Return (x, y) of the center of cell containing provided text 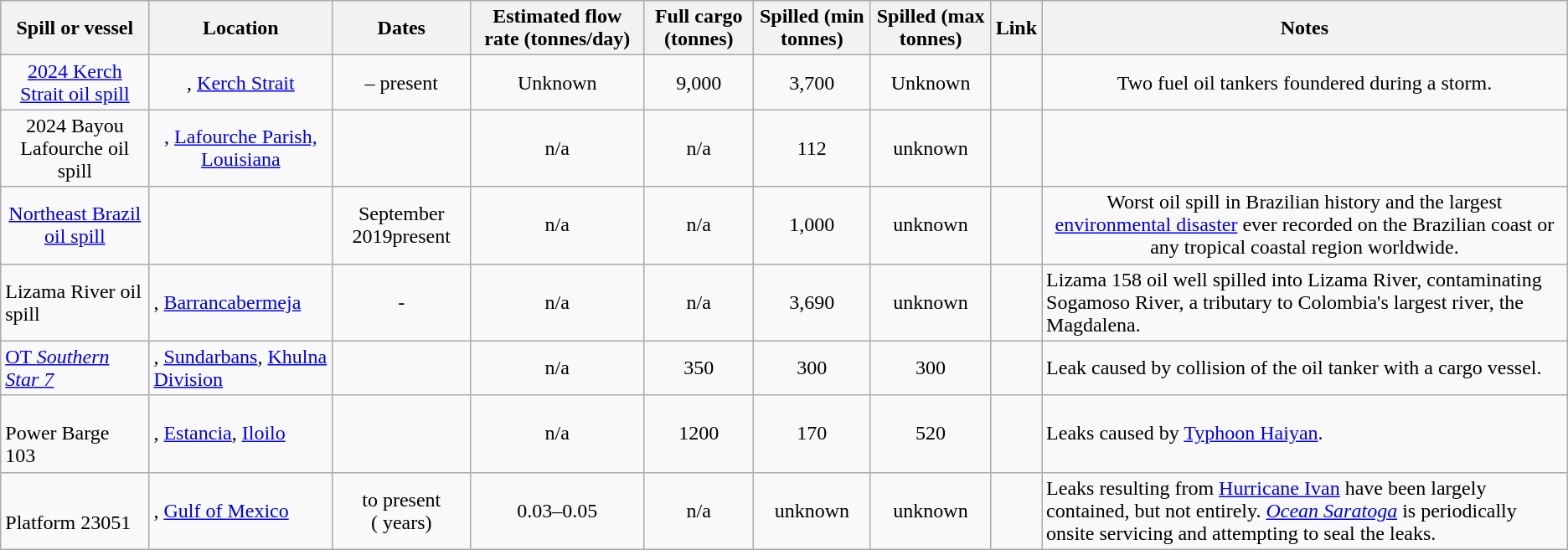
112 (812, 148)
Spill or vessel (75, 28)
Two fuel oil tankers foundered during a storm. (1305, 82)
Full cargo (tonnes) (699, 28)
September 2019present (402, 225)
Leak caused by collision of the oil tanker with a cargo vessel. (1305, 368)
, Sundarbans, Khulna Division (241, 368)
, Estancia, Iloilo (241, 434)
1200 (699, 434)
Platform 23051 (75, 511)
3,700 (812, 82)
Lizama 158 oil well spilled into Lizama River, contaminating Sogamoso River, a tributary to Colombia's largest river, the Magdalena. (1305, 302)
3,690 (812, 302)
, Gulf of Mexico (241, 511)
Lizama River oil spill (75, 302)
2024 Bayou Lafourche oil spill (75, 148)
, Kerch Strait (241, 82)
OT Southern Star 7 (75, 368)
- (402, 302)
Northeast Brazil oil spill (75, 225)
Power Barge 103 (75, 434)
, Lafourche Parish, Louisiana (241, 148)
Spilled (max tonnes) (931, 28)
170 (812, 434)
Leaks caused by Typhoon Haiyan. (1305, 434)
– present (402, 82)
0.03–0.05 (558, 511)
2024 Kerch Strait oil spill (75, 82)
Notes (1305, 28)
, Barrancabermeja (241, 302)
350 (699, 368)
1,000 (812, 225)
520 (931, 434)
to present ( years) (402, 511)
Estimated flow rate (tonnes/day) (558, 28)
9,000 (699, 82)
Spilled (min tonnes) (812, 28)
Link (1016, 28)
Dates (402, 28)
Location (241, 28)
